From the cell containing the given text, extract its center point as (X, Y) coordinate. 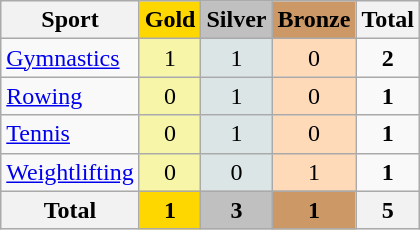
Silver (236, 20)
3 (236, 210)
Rowing (70, 96)
Tennis (70, 134)
Gymnastics (70, 58)
Sport (70, 20)
Gold (170, 20)
5 (388, 210)
2 (388, 58)
Bronze (314, 20)
Weightlifting (70, 172)
